Search for the cell housing the specified text and yield its [X, Y] center coordinate. 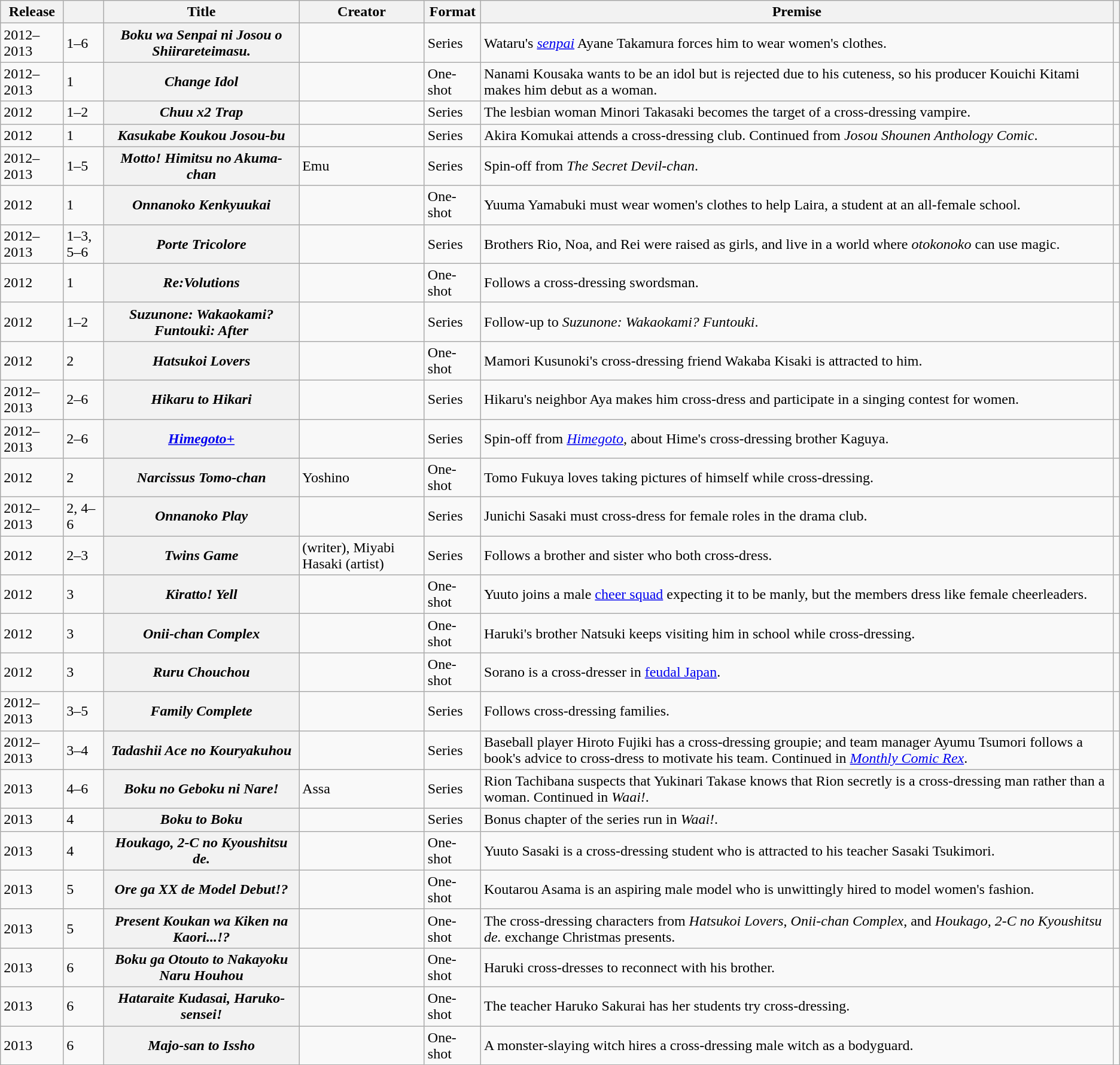
Spin-off from The Secret Devil-chan. [797, 166]
Ruru Chouchou [202, 673]
Follows a cross-dressing swordsman. [797, 282]
Akira Komukai attends a cross-dressing club. Continued from Josou Shounen Anthology Comic. [797, 135]
1–3, 5–6 [84, 244]
Junichi Sasaki must cross-dress for female roles in the drama club. [797, 517]
Re:Volutions [202, 282]
Chuu x2 Trap [202, 112]
Emu [362, 166]
3–4 [84, 750]
2–3 [84, 555]
Change Idol [202, 81]
Twins Game [202, 555]
Hatsukoi Lovers [202, 360]
The teacher Haruko Sakurai has her students try cross-dressing. [797, 1006]
Follows a brother and sister who both cross-dress. [797, 555]
Boku to Boku [202, 820]
A monster-slaying witch hires a cross-dressing male witch as a bodyguard. [797, 1045]
Sorano is a cross-dresser in feudal Japan. [797, 673]
Present Koukan wa Kiken na Kaori...!? [202, 929]
Format [452, 12]
Family Complete [202, 711]
Boku wa Senpai ni Josou o Shiirareteimasu. [202, 43]
Tomo Fukuya loves taking pictures of himself while cross-dressing. [797, 477]
Haruki's brother Natsuki keeps visiting him in school while cross-dressing. [797, 633]
Wataru's senpai Ayane Takamura forces him to wear women's clothes. [797, 43]
Tadashii Ace no Kouryakuhou [202, 750]
Onnanoko Kenkyuukai [202, 205]
The cross-dressing characters from Hatsukoi Lovers, Onii-chan Complex, and Houkago, 2-C no Kyoushitsu de. exchange Christmas presents. [797, 929]
Houkago, 2-C no Kyoushitsu de. [202, 851]
Boku ga Otouto to Nakayoku Naru Houhou [202, 967]
The lesbian woman Minori Takasaki becomes the target of a cross-dressing vampire. [797, 112]
Onii-chan Complex [202, 633]
Suzunone: Wakaokami? Funtouki: After [202, 322]
Motto! Himitsu no Akuma-chan [202, 166]
Assa [362, 789]
Majo-san to Issho [202, 1045]
3–5 [84, 711]
Koutarou Asama is an aspiring male model who is unwittingly hired to model women's fashion. [797, 889]
Ore ga XX de Model Debut!? [202, 889]
Title [202, 12]
4–6 [84, 789]
Haruki cross-dresses to reconnect with his brother. [797, 967]
Yuuma Yamabuki must wear women's clothes to help Laira, a student at an all-female school. [797, 205]
Follow-up to Suzunone: Wakaokami? Funtouki. [797, 322]
Spin-off from Himegoto, about Hime's cross-dressing brother Kaguya. [797, 438]
Creator [362, 12]
Premise [797, 12]
Onnanoko Play [202, 517]
Boku no Geboku ni Nare! [202, 789]
Bonus chapter of the series run in Waai!. [797, 820]
Yuuto joins a male cheer squad expecting it to be manly, but the members dress like female cheerleaders. [797, 595]
Brothers Rio, Noa, and Rei were raised as girls, and live in a world where otokonoko can use magic. [797, 244]
Porte Tricolore [202, 244]
Yuuto Sasaki is a cross-dressing student who is attracted to his teacher Sasaki Tsukimori. [797, 851]
Kiratto! Yell [202, 595]
Mamori Kusunoki's cross-dressing friend Wakaba Kisaki is attracted to him. [797, 360]
1–6 [84, 43]
Nanami Kousaka wants to be an idol but is rejected due to his cuteness, so his producer Kouichi Kitami makes him debut as a woman. [797, 81]
1–5 [84, 166]
Hikaru to Hikari [202, 400]
Hataraite Kudasai, Haruko-sensei! [202, 1006]
Hikaru's neighbor Aya makes him cross-dress and participate in a singing contest for women. [797, 400]
Narcissus Tomo-chan [202, 477]
Follows cross-dressing families. [797, 711]
2, 4–6 [84, 517]
Yoshino [362, 477]
Release [32, 12]
(writer), Miyabi Hasaki (artist) [362, 555]
Rion Tachibana suspects that Yukinari Takase knows that Rion secretly is a cross-dressing man rather than a woman. Continued in Waai!. [797, 789]
Himegoto+ [202, 438]
Kasukabe Koukou Josou-bu [202, 135]
